Pinpoint the cell where the given text exists, returning its (x, y) midpoint coordinate. 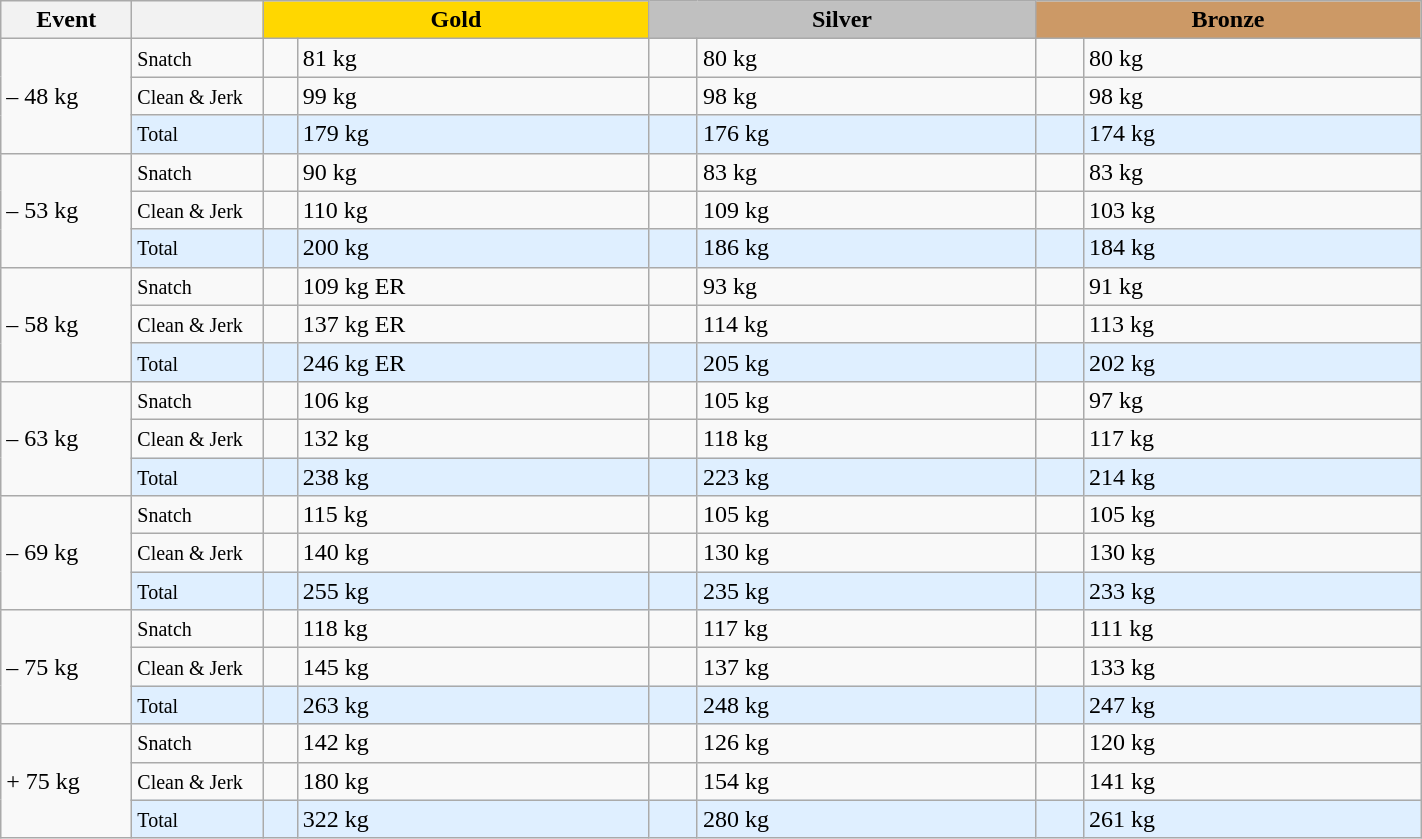
205 kg (866, 362)
– 69 kg (66, 553)
154 kg (866, 781)
99 kg (473, 96)
133 kg (1252, 667)
120 kg (1252, 743)
263 kg (473, 705)
248 kg (866, 705)
179 kg (473, 134)
247 kg (1252, 705)
111 kg (1252, 629)
186 kg (866, 248)
202 kg (1252, 362)
97 kg (1252, 400)
132 kg (473, 438)
214 kg (1252, 477)
109 kg (866, 210)
145 kg (473, 667)
176 kg (866, 134)
233 kg (1252, 591)
81 kg (473, 58)
137 kg (866, 667)
Event (66, 20)
– 75 kg (66, 667)
200 kg (473, 248)
180 kg (473, 781)
+ 75 kg (66, 781)
261 kg (1252, 819)
113 kg (1252, 324)
– 63 kg (66, 438)
322 kg (473, 819)
Gold (456, 20)
174 kg (1252, 134)
114 kg (866, 324)
137 kg ER (473, 324)
223 kg (866, 477)
142 kg (473, 743)
140 kg (473, 553)
– 53 kg (66, 210)
90 kg (473, 172)
– 48 kg (66, 96)
106 kg (473, 400)
115 kg (473, 515)
255 kg (473, 591)
235 kg (866, 591)
103 kg (1252, 210)
– 58 kg (66, 324)
Silver (842, 20)
184 kg (1252, 248)
93 kg (866, 286)
280 kg (866, 819)
238 kg (473, 477)
91 kg (1252, 286)
Bronze (1228, 20)
246 kg ER (473, 362)
110 kg (473, 210)
109 kg ER (473, 286)
126 kg (866, 743)
141 kg (1252, 781)
